Determine the [X, Y] coordinate at the center of the cell enclosing the given text.  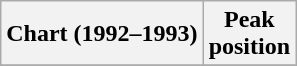
Chart (1992–1993) [102, 34]
Peakposition [249, 34]
